Capture the cell that displays the provided text and extract its [X, Y] central coordinate. 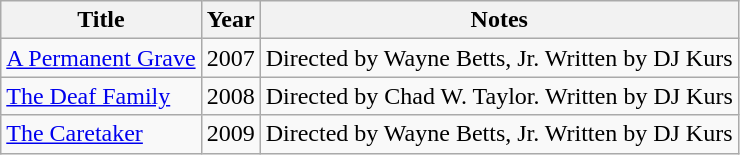
2009 [230, 134]
Directed by Chad W. Taylor. Written by DJ Kurs [499, 96]
Notes [499, 20]
2008 [230, 96]
A Permanent Grave [101, 58]
The Caretaker [101, 134]
Title [101, 20]
The Deaf Family [101, 96]
Year [230, 20]
2007 [230, 58]
